Detect which cell encompasses the target text, then output its [x, y] center coordinate. 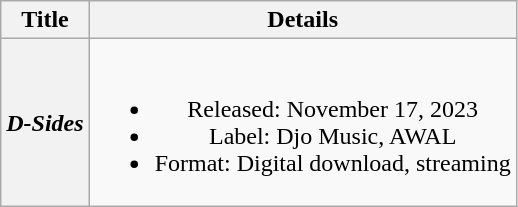
Released: November 17, 2023Label: Djo Music, AWALFormat: Digital download, streaming [302, 122]
D-Sides [45, 122]
Title [45, 20]
Details [302, 20]
